Return the (x, y) coordinate for the center point of the cell that contains the specified text.  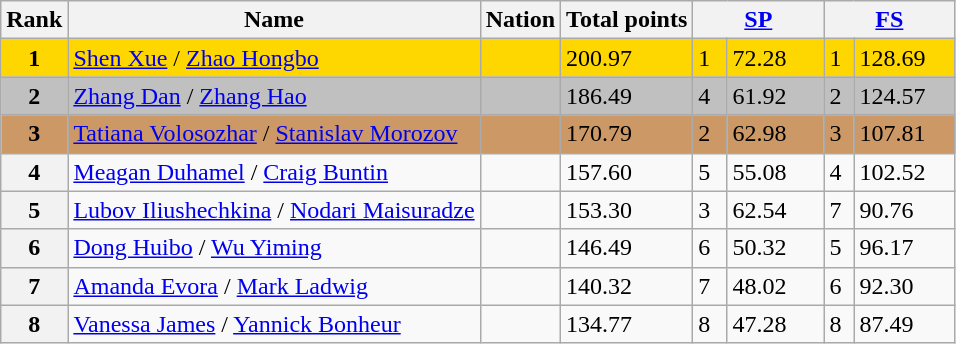
90.76 (904, 210)
Amanda Evora / Mark Ladwig (274, 286)
134.77 (627, 324)
SP (758, 20)
157.60 (627, 172)
62.98 (776, 134)
Total points (627, 20)
72.28 (776, 58)
140.32 (627, 286)
47.28 (776, 324)
55.08 (776, 172)
128.69 (904, 58)
92.30 (904, 286)
61.92 (776, 96)
Vanessa James / Yannick Bonheur (274, 324)
Name (274, 20)
146.49 (627, 248)
Tatiana Volosozhar / Stanislav Morozov (274, 134)
170.79 (627, 134)
48.02 (776, 286)
107.81 (904, 134)
Zhang Dan / Zhang Hao (274, 96)
Meagan Duhamel / Craig Buntin (274, 172)
Shen Xue / Zhao Hongbo (274, 58)
124.57 (904, 96)
FS (890, 20)
102.52 (904, 172)
200.97 (627, 58)
Lubov Iliushechkina / Nodari Maisuradze (274, 210)
87.49 (904, 324)
Dong Huibo / Wu Yiming (274, 248)
186.49 (627, 96)
96.17 (904, 248)
62.54 (776, 210)
Rank (34, 20)
50.32 (776, 248)
153.30 (627, 210)
Nation (520, 20)
